Return (x, y) of the center of cell containing provided text 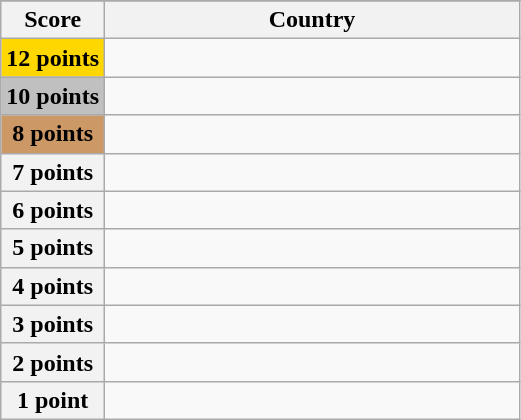
Score (53, 20)
8 points (53, 134)
6 points (53, 210)
10 points (53, 96)
7 points (53, 172)
5 points (53, 248)
2 points (53, 362)
4 points (53, 286)
12 points (53, 58)
1 point (53, 400)
Country (312, 20)
3 points (53, 324)
